Return the (X, Y) coordinate for the center point of the cell that contains the specified text.  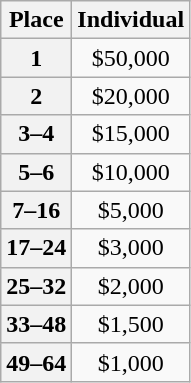
25–32 (36, 286)
7–16 (36, 210)
$5,000 (131, 210)
17–24 (36, 248)
Place (36, 20)
$15,000 (131, 134)
$3,000 (131, 248)
Individual (131, 20)
$10,000 (131, 172)
$2,000 (131, 286)
1 (36, 58)
$50,000 (131, 58)
49–64 (36, 362)
2 (36, 96)
5–6 (36, 172)
$1,000 (131, 362)
$1,500 (131, 324)
$20,000 (131, 96)
3–4 (36, 134)
33–48 (36, 324)
